Scan for the cell matching the given text and deliver its [X, Y] coordinate at center. 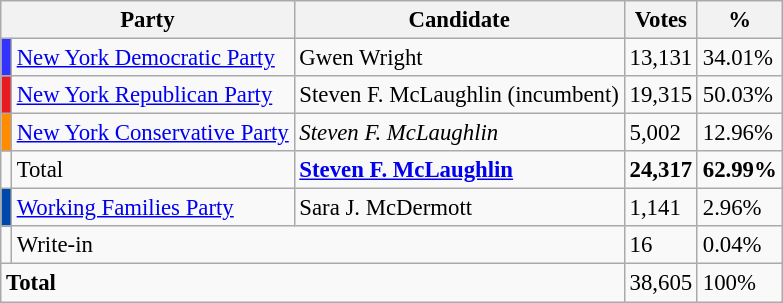
5,002 [660, 133]
34.01% [740, 58]
12.96% [740, 133]
% [740, 20]
19,315 [660, 95]
38,605 [660, 283]
New York Conservative Party [152, 133]
Votes [660, 20]
24,317 [660, 170]
Candidate [459, 20]
Steven F. McLaughlin (incumbent) [459, 95]
Write-in [318, 245]
Party [148, 20]
13,131 [660, 58]
62.99% [740, 170]
2.96% [740, 208]
Sara J. McDermott [459, 208]
1,141 [660, 208]
New York Republican Party [152, 95]
New York Democratic Party [152, 58]
16 [660, 245]
50.03% [740, 95]
Gwen Wright [459, 58]
100% [740, 283]
0.04% [740, 245]
Working Families Party [152, 208]
